Identify which cell holds the provided text, then report its [X, Y] central coordinate. 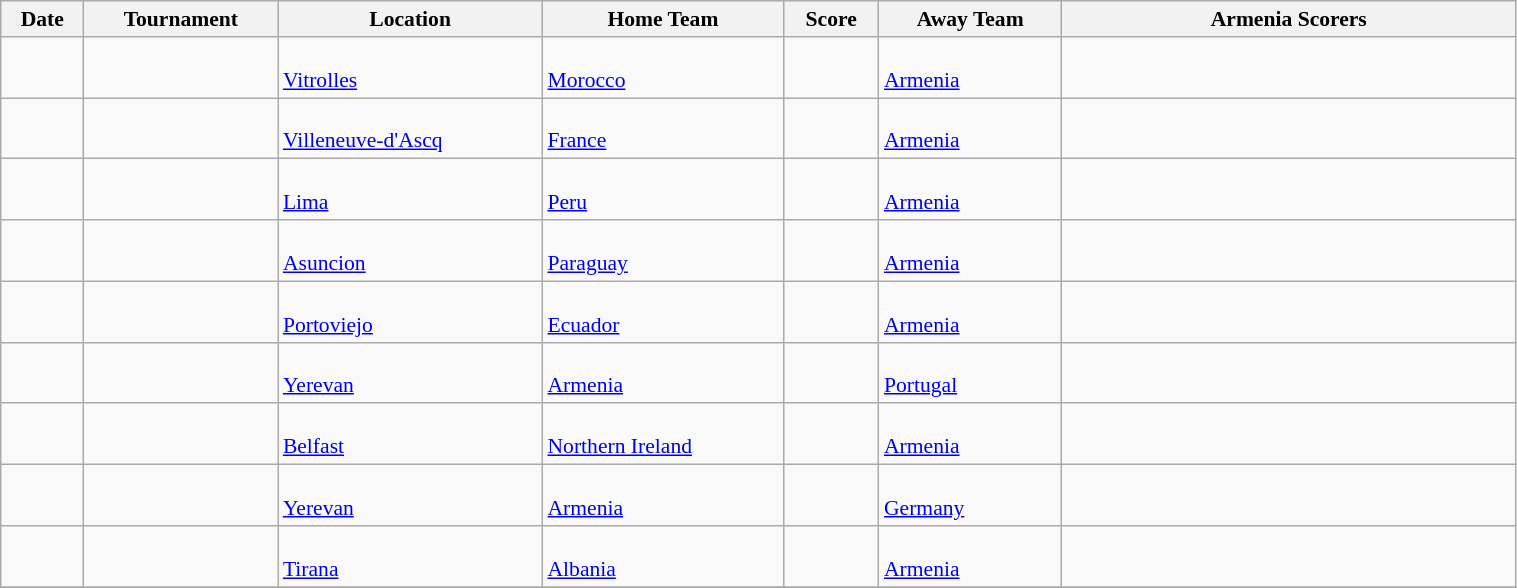
Date [42, 19]
Paraguay [662, 250]
Germany [970, 496]
Asuncion [410, 250]
Belfast [410, 434]
Score [831, 19]
Armenia Scorers [1288, 19]
Tirana [410, 556]
Lima [410, 190]
Villeneuve-d'Ascq [410, 128]
Tournament [181, 19]
Home Team [662, 19]
Northern Ireland [662, 434]
Ecuador [662, 312]
Location [410, 19]
Vitrolles [410, 68]
Peru [662, 190]
Albania [662, 556]
Portoviejo [410, 312]
Away Team [970, 19]
France [662, 128]
Morocco [662, 68]
Portugal [970, 372]
